Return the (X, Y) coordinate for the center point of the cell that contains the specified text.  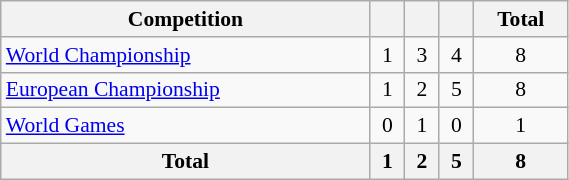
4 (456, 55)
3 (422, 55)
World Games (186, 126)
Competition (186, 19)
European Championship (186, 90)
World Championship (186, 55)
